Locate the cell with the specified text and output its [X, Y] center coordinate. 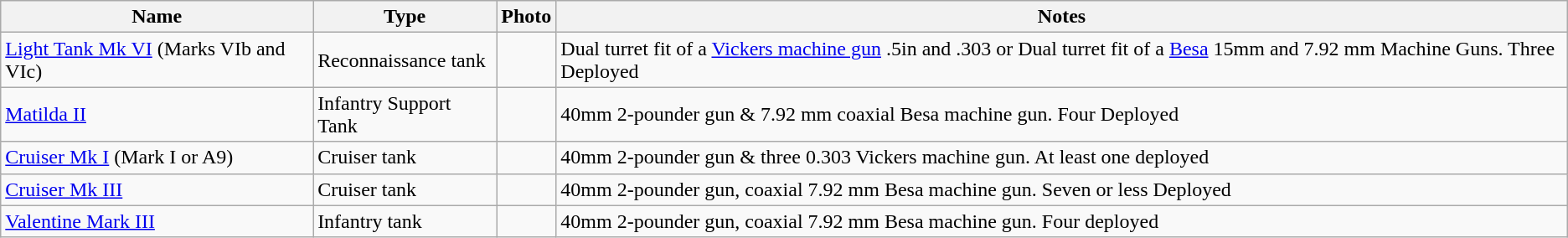
Notes [1062, 17]
Infantry Support Tank [405, 114]
40mm 2-pounder gun, coaxial 7.92 mm Besa machine gun. Four deployed [1062, 221]
Reconnaissance tank [405, 60]
40mm 2-pounder gun, coaxial 7.92 mm Besa machine gun. Seven or less Deployed [1062, 189]
Photo [526, 17]
Matilda II [157, 114]
Light Tank Mk VI (Marks VIb and VIc) [157, 60]
Name [157, 17]
Cruiser Mk I (Mark I or A9) [157, 158]
40mm 2-pounder gun & three 0.303 Vickers machine gun. At least one deployed [1062, 158]
Type [405, 17]
40mm 2-pounder gun & 7.92 mm coaxial Besa machine gun. Four Deployed [1062, 114]
Cruiser Mk III [157, 189]
Dual turret fit of a Vickers machine gun .5in and .303 or Dual turret fit of a Besa 15mm and 7.92 mm Machine Guns. Three Deployed [1062, 60]
Valentine Mark III [157, 221]
Infantry tank [405, 221]
